Find where the given text appears and provide that cell's center as (X, Y) coordinate. 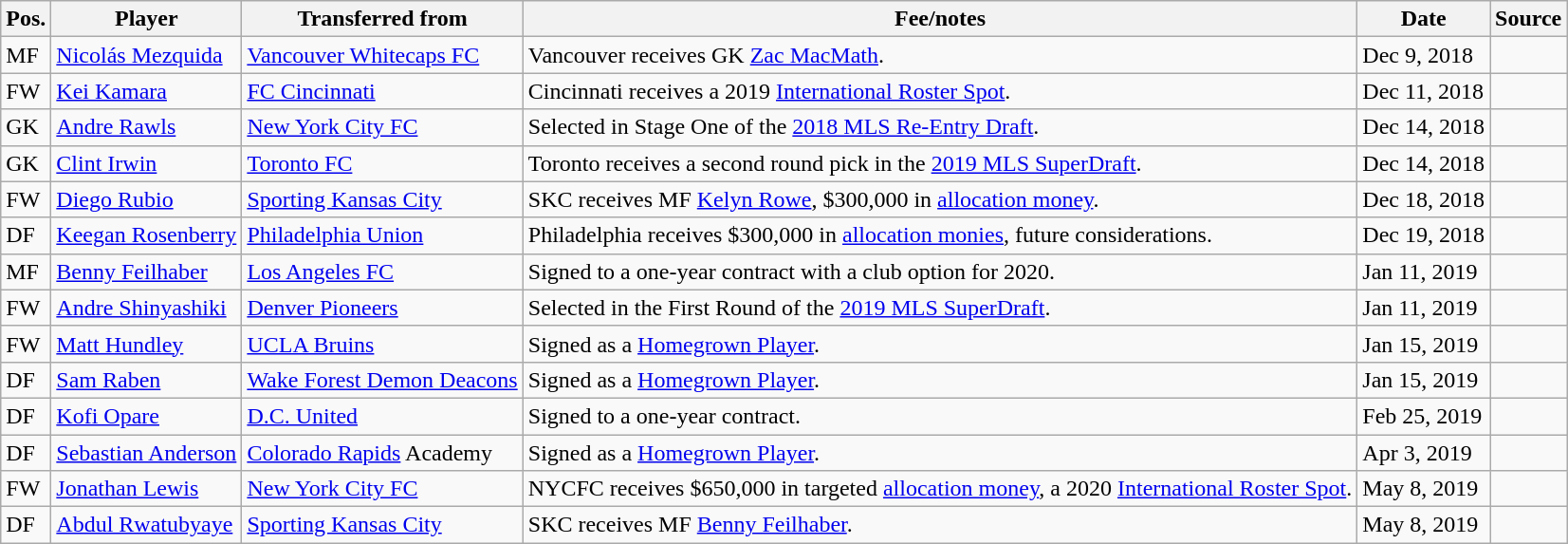
SKC receives MF Kelyn Rowe, $300,000 in allocation money. (940, 199)
UCLA Bruins (382, 344)
Dec 19, 2018 (1424, 235)
Philadelphia Union (382, 235)
Jonathan Lewis (146, 489)
Transferred from (382, 19)
Signed to a one-year contract. (940, 416)
Los Angeles FC (382, 272)
Sebastian Anderson (146, 453)
Vancouver receives GK Zac MacMath. (940, 55)
Sam Raben (146, 380)
Matt Hundley (146, 344)
Abdul Rwatubyaye (146, 525)
Player (146, 19)
SKC receives MF Benny Feilhaber. (940, 525)
Dec 11, 2018 (1424, 91)
Diego Rubio (146, 199)
Keegan Rosenberry (146, 235)
Cincinnati receives a 2019 International Roster Spot. (940, 91)
Dec 9, 2018 (1424, 55)
Source (1529, 19)
Dec 18, 2018 (1424, 199)
Selected in Stage One of the 2018 MLS Re-Entry Draft. (940, 127)
Fee/notes (940, 19)
D.C. United (382, 416)
Date (1424, 19)
Toronto receives a second round pick in the 2019 MLS SuperDraft. (940, 163)
Andre Rawls (146, 127)
Kofi Opare (146, 416)
Selected in the First Round of the 2019 MLS SuperDraft. (940, 308)
Colorado Rapids Academy (382, 453)
Toronto FC (382, 163)
FC Cincinnati (382, 91)
Signed to a one-year contract with a club option for 2020. (940, 272)
Philadelphia receives $300,000 in allocation monies, future considerations. (940, 235)
Apr 3, 2019 (1424, 453)
Nicolás Mezquida (146, 55)
Feb 25, 2019 (1424, 416)
Andre Shinyashiki (146, 308)
NYCFC receives $650,000 in targeted allocation money, a 2020 International Roster Spot. (940, 489)
Vancouver Whitecaps FC (382, 55)
Pos. (27, 19)
Benny Feilhaber (146, 272)
Denver Pioneers (382, 308)
Kei Kamara (146, 91)
Clint Irwin (146, 163)
Wake Forest Demon Deacons (382, 380)
